Determine the [X, Y] coordinate at the center of the cell enclosing the given text.  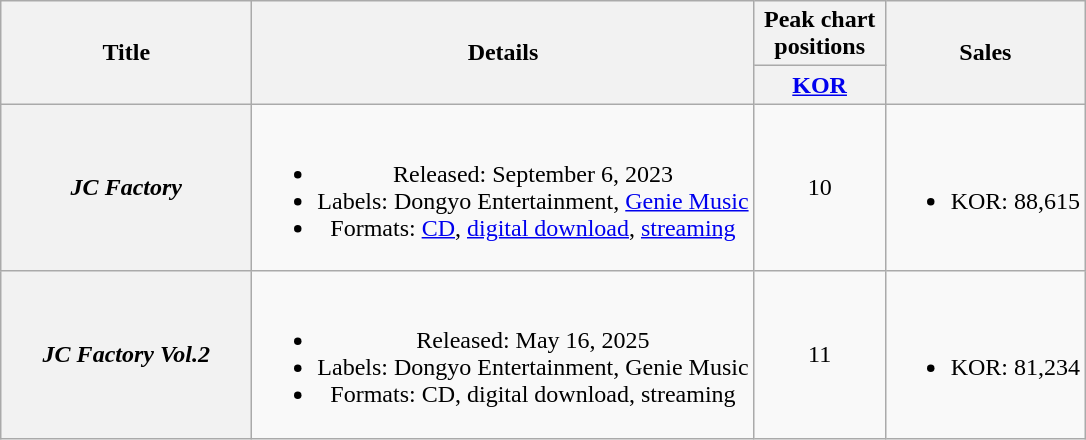
Details [503, 52]
11 [820, 354]
Sales [985, 52]
Released: September 6, 2023Labels: Dongyo Entertainment, Genie MusicFormats: CD, digital download, streaming [503, 188]
Peak chart positions [820, 34]
JC Factory Vol.2 [126, 354]
10 [820, 188]
Title [126, 52]
KOR: 88,615 [985, 188]
KOR [820, 85]
KOR: 81,234 [985, 354]
Released: May 16, 2025Labels: Dongyo Entertainment, Genie MusicFormats: CD, digital download, streaming [503, 354]
JC Factory [126, 188]
